Identify which cell holds the provided text, then report its (X, Y) central coordinate. 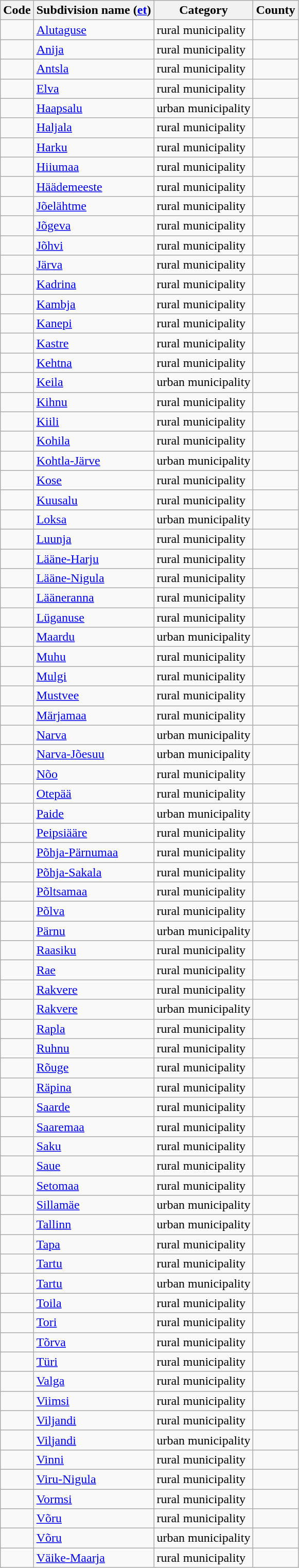
Märjamaa (94, 715)
Pärnu (94, 931)
Muhu (94, 657)
Ruhnu (94, 1048)
Põltsamaa (94, 892)
Category (204, 10)
Lääneranna (94, 598)
Kihnu (94, 402)
Elva (94, 89)
Kadrina (94, 285)
Toila (94, 1303)
Vormsi (94, 1499)
Haljala (94, 128)
Valga (94, 1381)
Maardu (94, 637)
Saue (94, 1166)
Paide (94, 813)
Jõgeva (94, 225)
Haapsalu (94, 108)
Peipsiääre (94, 833)
Saarde (94, 1107)
Põlva (94, 911)
Häädemeeste (94, 186)
Sillamäe (94, 1205)
Mulgi (94, 676)
Code (17, 10)
Viimsi (94, 1401)
Tallinn (94, 1225)
Saaremaa (94, 1126)
Põhja-Sakala (94, 872)
Loksa (94, 519)
Rapla (94, 1029)
Narva-Jõesuu (94, 754)
Nõo (94, 774)
Saku (94, 1146)
Otepää (94, 794)
Luunja (94, 539)
Vinni (94, 1459)
Subdivision name (et) (94, 10)
Tõrva (94, 1342)
Jõelähtme (94, 206)
Hiiumaa (94, 167)
Lääne-Harju (94, 558)
Lüganuse (94, 618)
Antsla (94, 69)
Põhja-Pärnumaa (94, 852)
Kohila (94, 441)
Alutaguse (94, 30)
Mustvee (94, 696)
Türi (94, 1362)
Harku (94, 147)
Jõhvi (94, 245)
Viru-Nigula (94, 1479)
Lääne-Nigula (94, 578)
Rae (94, 970)
Keila (94, 382)
Tapa (94, 1244)
Rõuge (94, 1068)
Tori (94, 1323)
Kastre (94, 343)
Kiili (94, 421)
Narva (94, 735)
Kose (94, 480)
Väike-Maarja (94, 1558)
Kambja (94, 304)
Anija (94, 49)
Räpina (94, 1087)
County (276, 10)
Raasiku (94, 950)
Järva (94, 265)
Kohtla-Järve (94, 461)
Kuusalu (94, 500)
Kanepi (94, 324)
Setomaa (94, 1185)
Kehtna (94, 363)
